Return the (x, y) coordinate for the center point of the cell that contains the specified text.  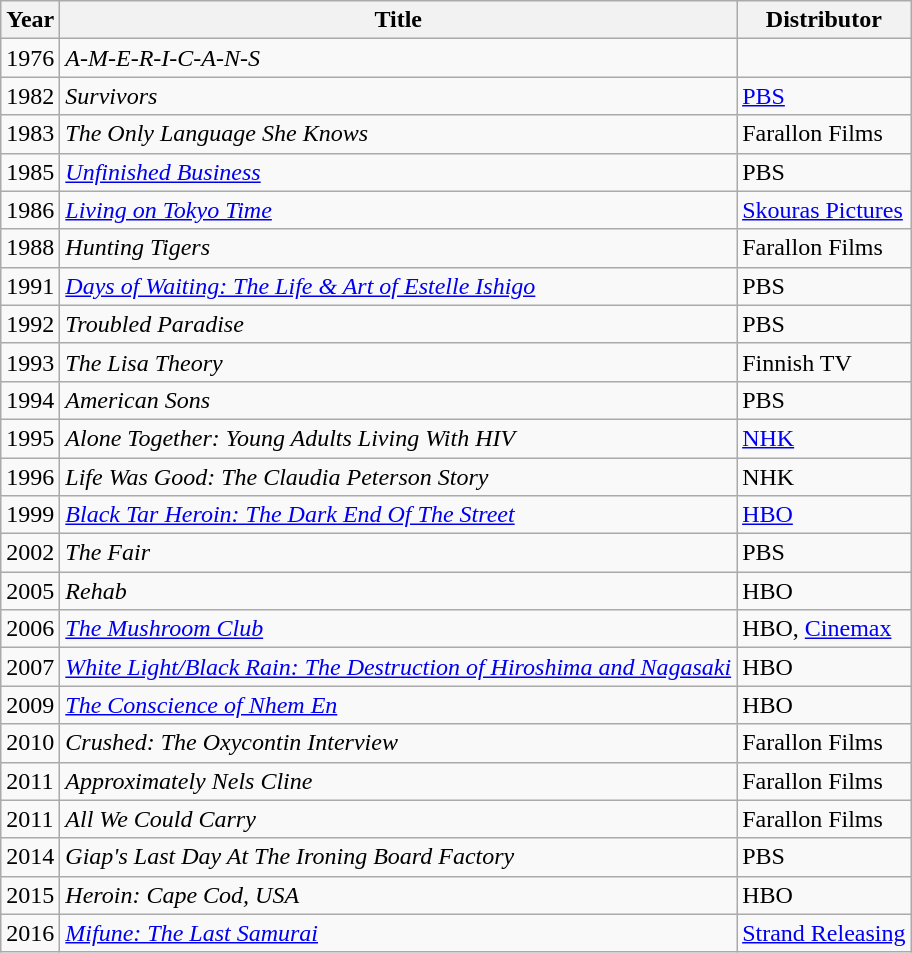
1995 (30, 438)
Crushed: The Oxycontin Interview (398, 743)
2014 (30, 857)
Troubled Paradise (398, 324)
1991 (30, 286)
Alone Together: Young Adults Living With HIV (398, 438)
2009 (30, 705)
Mifune: The Last Samurai (398, 933)
2016 (30, 933)
1996 (30, 477)
The Fair (398, 553)
American Sons (398, 400)
1994 (30, 400)
Heroin: Cape Cod, USA (398, 895)
Finnish TV (824, 362)
Unfinished Business (398, 172)
Skouras Pictures (824, 210)
Living on Tokyo Time (398, 210)
2005 (30, 591)
2002 (30, 553)
Title (398, 20)
2007 (30, 667)
Approximately Nels Cline (398, 781)
Distributor (824, 20)
The Mushroom Club (398, 629)
Hunting Tigers (398, 248)
Life Was Good: The Claudia Peterson Story (398, 477)
1993 (30, 362)
2015 (30, 895)
The Only Language She Knows (398, 134)
1992 (30, 324)
The Conscience of Nhem En (398, 705)
Black Tar Heroin: The Dark End Of The Street (398, 515)
1999 (30, 515)
1976 (30, 58)
1985 (30, 172)
Giap's Last Day At The Ironing Board Factory (398, 857)
1988 (30, 248)
1982 (30, 96)
1983 (30, 134)
The Lisa Theory (398, 362)
1986 (30, 210)
Strand Releasing (824, 933)
Year (30, 20)
White Light/Black Rain: The Destruction of Hiroshima and Nagasaki (398, 667)
2010 (30, 743)
A-M-E-R-I-C-A-N-S (398, 58)
Rehab (398, 591)
All We Could Carry (398, 819)
Survivors (398, 96)
2006 (30, 629)
Days of Waiting: The Life & Art of Estelle Ishigo (398, 286)
HBO, Cinemax (824, 629)
